Determine the (X, Y) coordinate at the center of the cell enclosing the given text.  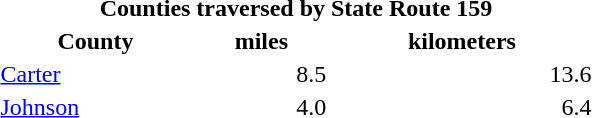
miles (262, 41)
8.5 (262, 74)
